Search for the cell housing the specified text and yield its [X, Y] center coordinate. 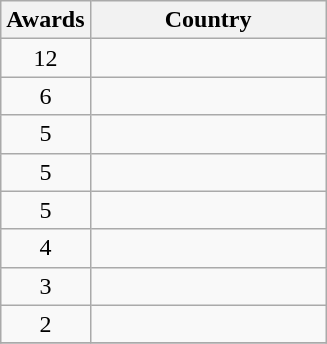
Awards [46, 20]
6 [46, 96]
3 [46, 286]
Country [208, 20]
2 [46, 324]
4 [46, 248]
12 [46, 58]
